For the text-containing cell, return its midpoint in [x, y] coordinate format. 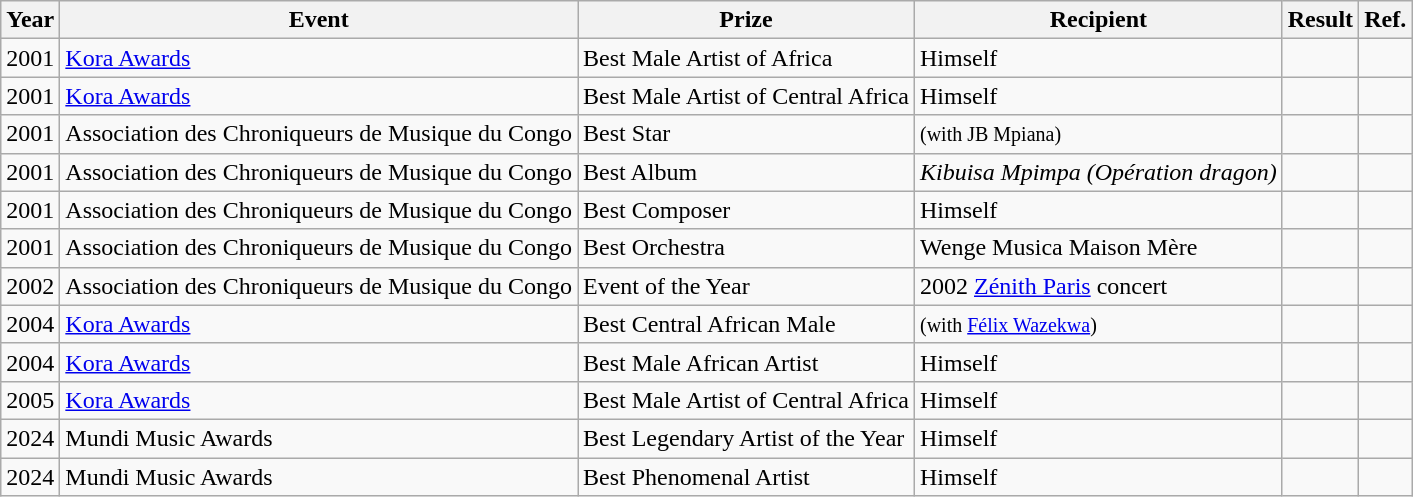
Recipient [1098, 20]
Year [30, 20]
Prize [746, 20]
Best Album [746, 172]
2002 Zénith Paris concert [1098, 286]
Result [1320, 20]
Event of the Year [746, 286]
Wenge Musica Maison Mère [1098, 248]
Best Legendary Artist of the Year [746, 438]
Ref. [1386, 20]
Best Orchestra [746, 248]
Best Composer [746, 210]
Event [319, 20]
Best Central African Male [746, 324]
Kibuisa Mpimpa (Opération dragon) [1098, 172]
(with Félix Wazekwa) [1098, 324]
(with JB Mpiana) [1098, 134]
2002 [30, 286]
Best Male African Artist [746, 362]
Best Phenomenal Artist [746, 477]
Best Star [746, 134]
Best Male Artist of Africa [746, 58]
2005 [30, 400]
